Return [X, Y] of the center of cell containing provided text 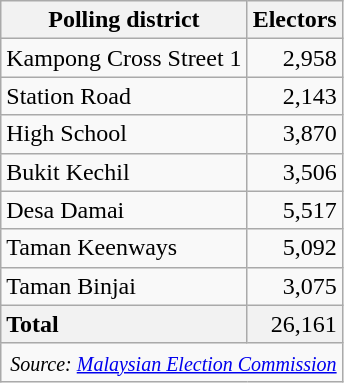
2,143 [294, 96]
High School [124, 134]
26,161 [294, 324]
Taman Binjai [124, 286]
3,075 [294, 286]
3,870 [294, 134]
Bukit Kechil [124, 172]
5,517 [294, 210]
3,506 [294, 172]
Total [124, 324]
Polling district [124, 20]
2,958 [294, 58]
Source: Malaysian Election Commission [172, 362]
Kampong Cross Street 1 [124, 58]
5,092 [294, 248]
Taman Keenways [124, 248]
Station Road [124, 96]
Electors [294, 20]
Desa Damai [124, 210]
